Extract the (X, Y) coordinate from the center of the cell holding the provided text.  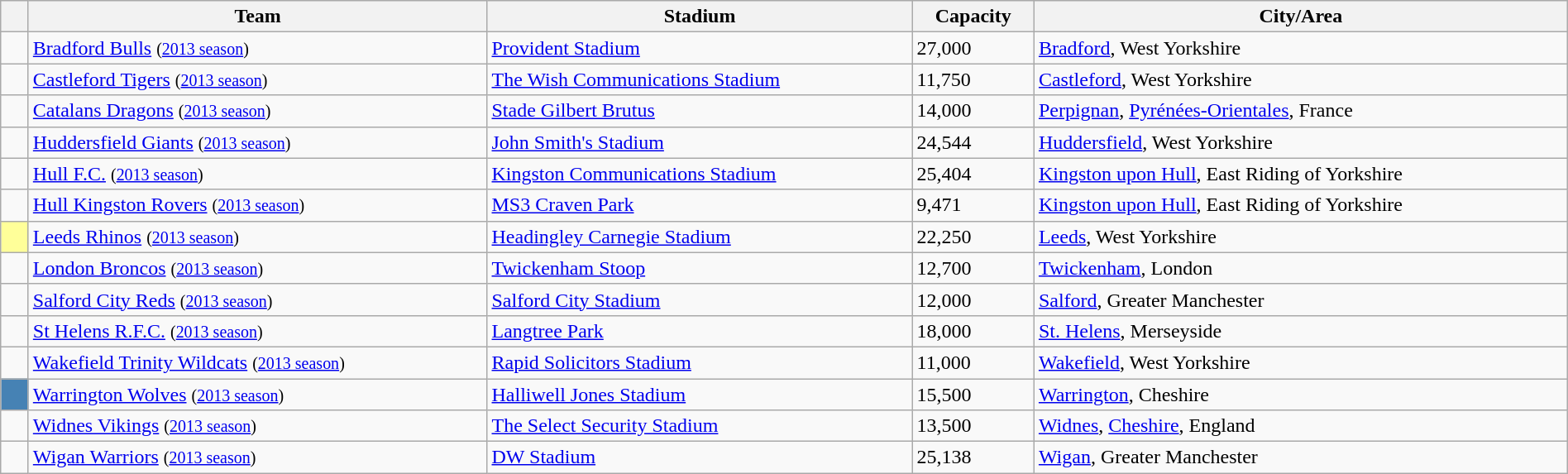
Catalans Dragons (2013 season) (258, 111)
27,000 (973, 48)
22,250 (973, 237)
Salford City Reds (2013 season) (258, 299)
Stadium (700, 17)
Halliwell Jones Stadium (700, 395)
18,000 (973, 331)
Bradford, West Yorkshire (1300, 48)
Hull Kingston Rovers (2013 season) (258, 205)
Wakefield Trinity Wildcats (2013 season) (258, 362)
The Wish Communications Stadium (700, 79)
Salford City Stadium (700, 299)
MS3 Craven Park (700, 205)
Team (258, 17)
Castleford Tigers (2013 season) (258, 79)
Salford, Greater Manchester (1300, 299)
London Broncos (2013 season) (258, 268)
Wakefield, West Yorkshire (1300, 362)
Wigan Warriors (2013 season) (258, 457)
Twickenham, London (1300, 268)
St Helens R.F.C. (2013 season) (258, 331)
Castleford, West Yorkshire (1300, 79)
15,500 (973, 395)
9,471 (973, 205)
Langtree Park (700, 331)
14,000 (973, 111)
Huddersfield, West Yorkshire (1300, 142)
11,750 (973, 79)
24,544 (973, 142)
City/Area (1300, 17)
Leeds Rhinos (2013 season) (258, 237)
Leeds, West Yorkshire (1300, 237)
Rapid Solicitors Stadium (700, 362)
Warrington, Cheshire (1300, 395)
Widnes Vikings (2013 season) (258, 426)
Perpignan, Pyrénées-Orientales, France (1300, 111)
Stade Gilbert Brutus (700, 111)
12,700 (973, 268)
Bradford Bulls (2013 season) (258, 48)
Kingston Communications Stadium (700, 174)
25,138 (973, 457)
St. Helens, Merseyside (1300, 331)
Widnes, Cheshire, England (1300, 426)
12,000 (973, 299)
11,000 (973, 362)
Warrington Wolves (2013 season) (258, 395)
The Select Security Stadium (700, 426)
25,404 (973, 174)
Wigan, Greater Manchester (1300, 457)
Huddersfield Giants (2013 season) (258, 142)
13,500 (973, 426)
John Smith's Stadium (700, 142)
Capacity (973, 17)
Hull F.C. (2013 season) (258, 174)
DW Stadium (700, 457)
Provident Stadium (700, 48)
Headingley Carnegie Stadium (700, 237)
Twickenham Stoop (700, 268)
